Scan for the cell matching the given text and deliver its (X, Y) coordinate at center. 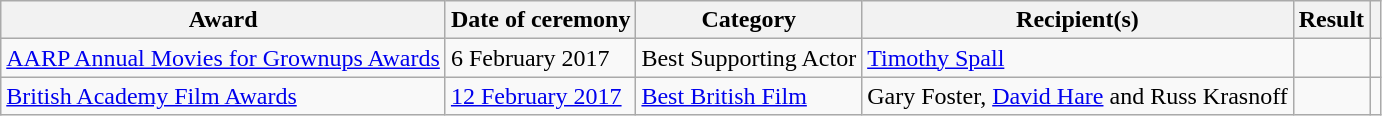
6 February 2017 (540, 58)
Result (1331, 20)
Category (749, 20)
Best Supporting Actor (749, 58)
Best British Film (749, 96)
Timothy Spall (1078, 58)
Date of ceremony (540, 20)
Recipient(s) (1078, 20)
AARP Annual Movies for Grownups Awards (224, 58)
Gary Foster, David Hare and Russ Krasnoff (1078, 96)
12 February 2017 (540, 96)
Award (224, 20)
British Academy Film Awards (224, 96)
